Identify which cell holds the provided text, then report its (x, y) central coordinate. 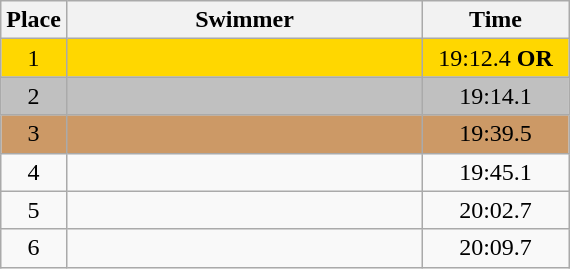
Place (34, 20)
20:02.7 (496, 210)
3 (34, 134)
19:14.1 (496, 96)
2 (34, 96)
19:39.5 (496, 134)
19:12.4 OR (496, 58)
1 (34, 58)
4 (34, 172)
6 (34, 248)
20:09.7 (496, 248)
Time (496, 20)
Swimmer (244, 20)
19:45.1 (496, 172)
5 (34, 210)
